Scan for the cell matching the given text and deliver its (x, y) coordinate at center. 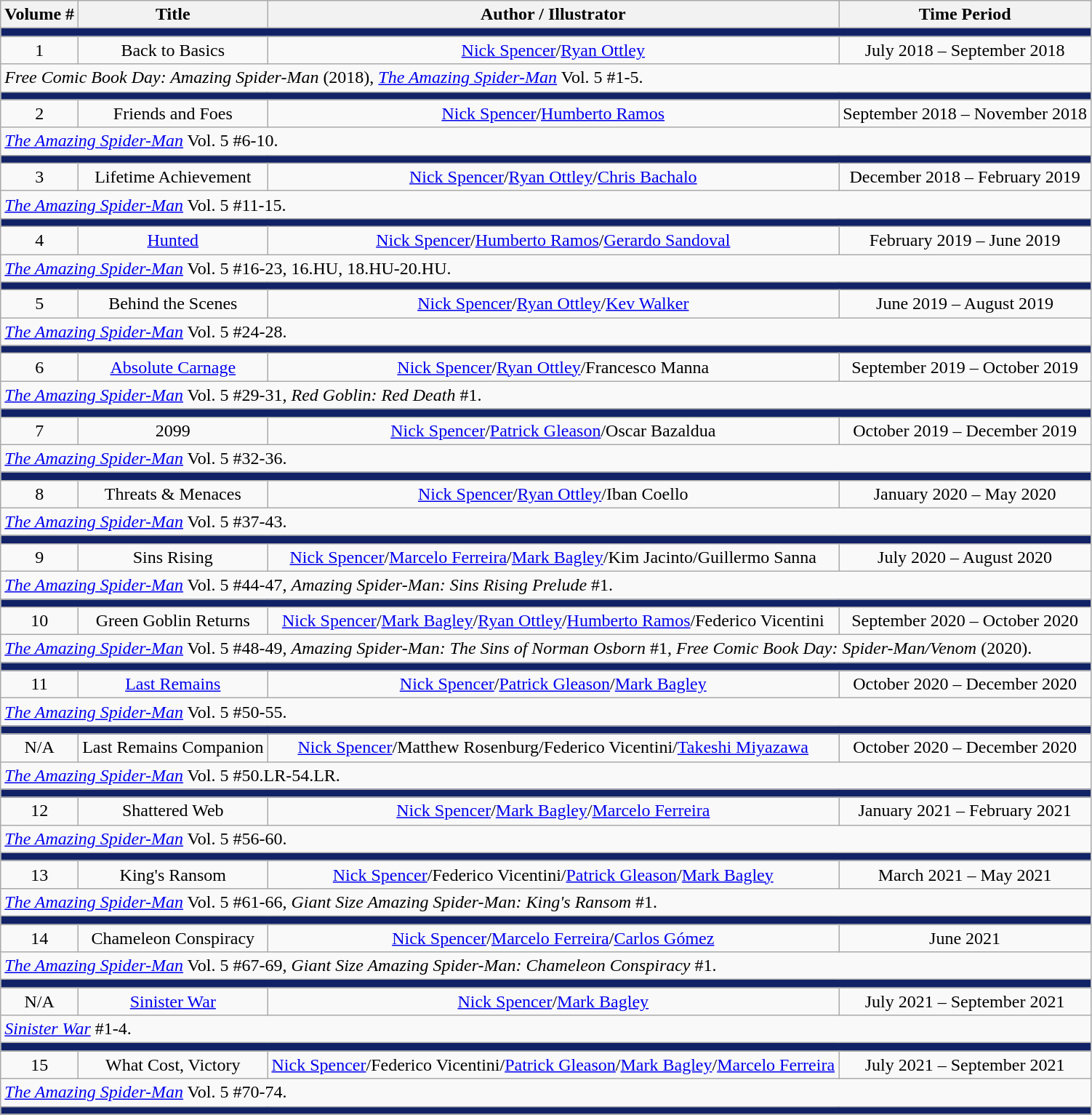
What Cost, Victory (173, 1065)
September 2018 – November 2018 (965, 113)
2 (39, 113)
4 (39, 240)
The Amazing Spider-Man Vol. 5 #6-10. (546, 141)
Nick Spencer/Federico Vicentini/Patrick Gleason/Mark Bagley/Marcelo Ferreira (553, 1065)
The Amazing Spider-Man Vol. 5 #16-23, 16.HU, 18.HU-20.HU. (546, 268)
Chameleon Conspiracy (173, 938)
Nick Spencer/Patrick Gleason/Mark Bagley (553, 684)
Nick Spencer/Mark Bagley (553, 1002)
Green Goblin Returns (173, 621)
Nick Spencer/Patrick Gleason/Oscar Bazaldua (553, 431)
Nick Spencer/Ryan Ottley/Kev Walker (553, 304)
11 (39, 684)
9 (39, 557)
7 (39, 431)
Time Period (965, 15)
Nick Spencer/Ryan Ottley (553, 50)
3 (39, 177)
June 2021 (965, 938)
6 (39, 367)
June 2019 – August 2019 (965, 304)
Nick Spencer/Humberto Ramos/Gerardo Sandoval (553, 240)
The Amazing Spider-Man Vol. 5 #44-47, Amazing Spider-Man: Sins Rising Prelude #1. (546, 585)
July 2018 – September 2018 (965, 50)
July 2020 – August 2020 (965, 557)
Last Remains (173, 684)
The Amazing Spider-Man Vol. 5 #61-66, Giant Size Amazing Spider-Man: King's Ransom #1. (546, 902)
Friends and Foes (173, 113)
March 2021 – May 2021 (965, 874)
13 (39, 874)
1 (39, 50)
Sinister War (173, 1002)
King's Ransom (173, 874)
Author / Illustrator (553, 15)
The Amazing Spider-Man Vol. 5 #32-36. (546, 458)
The Amazing Spider-Man Vol. 5 #24-28. (546, 332)
The Amazing Spider-Man Vol. 5 #29-31, Red Goblin: Red Death #1. (546, 395)
October 2019 – December 2019 (965, 431)
15 (39, 1065)
January 2021 – February 2021 (965, 811)
Nick Spencer/Ryan Ottley/Iban Coello (553, 494)
February 2019 – June 2019 (965, 240)
Nick Spencer/Ryan Ottley/Chris Bachalo (553, 177)
Absolute Carnage (173, 367)
Nick Spencer/Marcelo Ferreira/Mark Bagley/Kim Jacinto/Guillermo Sanna (553, 557)
8 (39, 494)
Behind the Scenes (173, 304)
Nick Spencer/Mark Bagley/Marcelo Ferreira (553, 811)
The Amazing Spider-Man Vol. 5 #48-49, Amazing Spider-Man: The Sins of Norman Osborn #1, Free Comic Book Day: Spider-Man/Venom (2020). (546, 649)
Nick Spencer/Mark Bagley/Ryan Ottley/Humberto Ramos/Federico Vicentini (553, 621)
5 (39, 304)
The Amazing Spider-Man Vol. 5 #11-15. (546, 204)
The Amazing Spider-Man Vol. 5 #67-69, Giant Size Amazing Spider-Man: Chameleon Conspiracy #1. (546, 966)
December 2018 – February 2019 (965, 177)
Threats & Menaces (173, 494)
Back to Basics (173, 50)
The Amazing Spider-Man Vol. 5 #37-43. (546, 521)
Nick Spencer/Humberto Ramos (553, 113)
Hunted (173, 240)
September 2020 – October 2020 (965, 621)
Lifetime Achievement (173, 177)
January 2020 – May 2020 (965, 494)
Nick Spencer/Federico Vicentini/Patrick Gleason/Mark Bagley (553, 874)
Sinister War #1-4. (546, 1029)
Volume # (39, 15)
The Amazing Spider-Man Vol. 5 #56-60. (546, 839)
14 (39, 938)
2099 (173, 431)
Nick Spencer/Ryan Ottley/Francesco Manna (553, 367)
Nick Spencer/Matthew Rosenburg/Federico Vicentini/Takeshi Miyazawa (553, 748)
Free Comic Book Day: Amazing Spider-Man (2018), The Amazing Spider-Man Vol. 5 #1-5. (546, 78)
Shattered Web (173, 811)
September 2019 – October 2019 (965, 367)
The Amazing Spider-Man Vol. 5 #50.LR-54.LR. (546, 775)
Sins Rising (173, 557)
Nick Spencer/Marcelo Ferreira/Carlos Gómez (553, 938)
Last Remains Companion (173, 748)
The Amazing Spider-Man Vol. 5 #50-55. (546, 712)
12 (39, 811)
The Amazing Spider-Man Vol. 5 #70-74. (546, 1092)
Title (173, 15)
10 (39, 621)
